Pinpoint the cell where the given text exists, returning its (X, Y) midpoint coordinate. 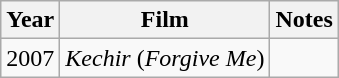
Year (30, 20)
Kechir (Forgive Me) (165, 58)
2007 (30, 58)
Notes (304, 20)
Film (165, 20)
